Extract the (x, y) coordinate from the center of the cell holding the provided text.  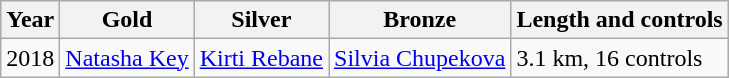
Natasha Key (127, 58)
Silvia Chupekova (420, 58)
2018 (30, 58)
Year (30, 20)
Kirti Rebane (261, 58)
Silver (261, 20)
3.1 km, 16 controls (620, 58)
Gold (127, 20)
Bronze (420, 20)
Length and controls (620, 20)
